Find where the given text appears and provide that cell's center as [X, Y] coordinate. 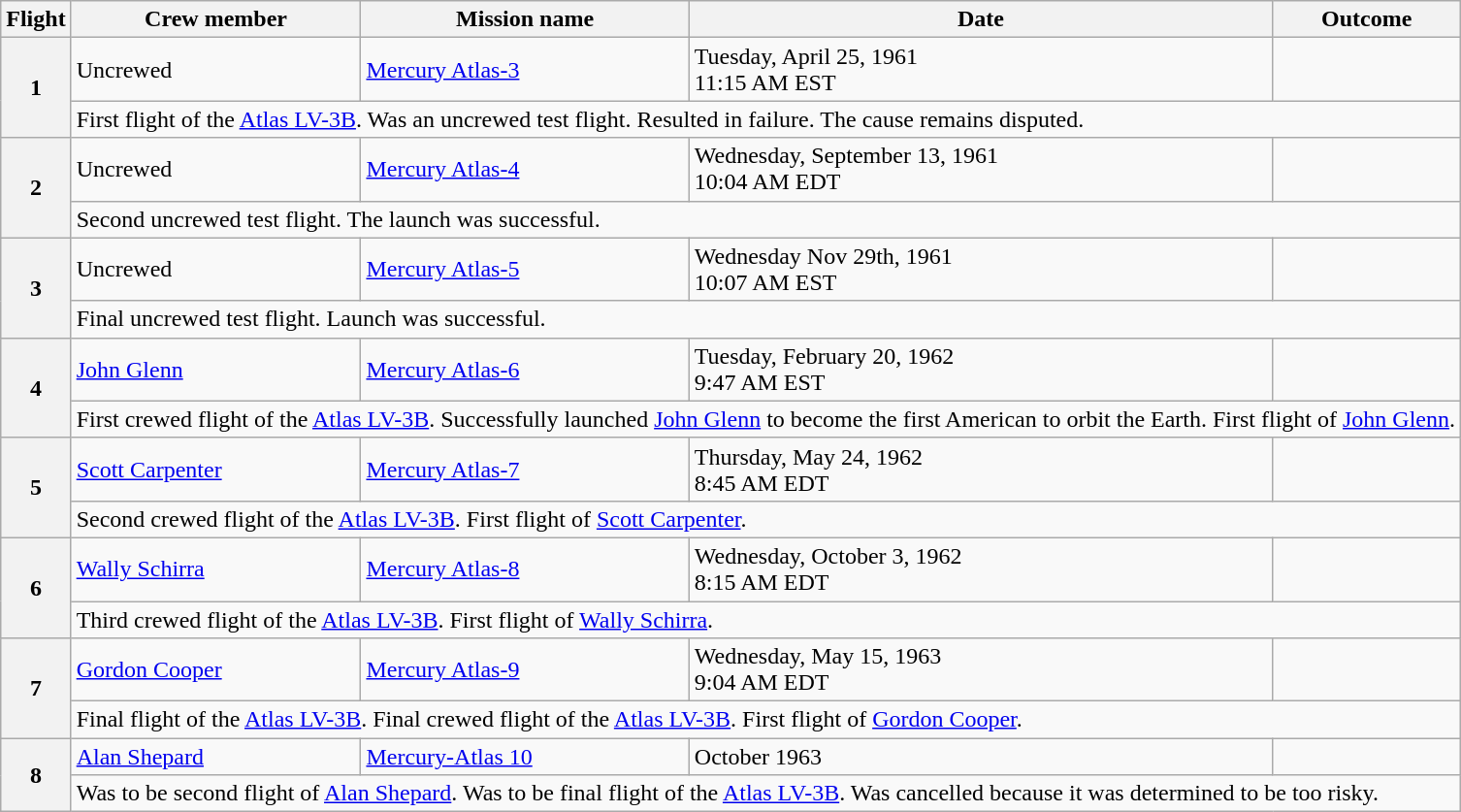
Mercury Atlas-4 [525, 169]
Mercury Atlas-3 [525, 70]
Flight [36, 19]
Mercury Atlas-8 [525, 568]
Was to be second flight of Alan Shepard. Was to be final flight of the Atlas LV-3B. Was cancelled because it was determined to be too risky. [765, 794]
Tuesday, April 25, 196111:15 AM EST [980, 70]
8 [36, 775]
Mission name [525, 19]
Mercury Atlas-9 [525, 669]
Wally Schirra [215, 568]
Tuesday, February 20, 19629:47 AM EST [980, 369]
First crewed flight of the Atlas LV-3B. Successfully launched John Glenn to become the first American to orbit the Earth. First flight of John Glenn. [765, 419]
Wednesday, October 3, 19628:15 AM EDT [980, 568]
7 [36, 689]
4 [36, 388]
Mercury Atlas-6 [525, 369]
John Glenn [215, 369]
Third crewed flight of the Atlas LV-3B. First flight of Wally Schirra. [765, 620]
Mercury-Atlas 10 [525, 757]
Scott Carpenter [215, 470]
Crew member [215, 19]
Outcome [1367, 19]
Mercury Atlas-7 [525, 470]
5 [36, 487]
Second uncrewed test flight. The launch was successful. [765, 219]
Gordon Cooper [215, 669]
Wednesday Nov 29th, 196110:07 AM EST [980, 270]
1 [36, 87]
First flight of the Atlas LV-3B. Was an uncrewed test flight. Resulted in failure. The cause remains disputed. [765, 119]
6 [36, 588]
2 [36, 188]
October 1963 [980, 757]
Alan Shepard [215, 757]
Final uncrewed test flight. Launch was successful. [765, 319]
Mercury Atlas-5 [525, 270]
Date [980, 19]
Wednesday, September 13, 196110:04 AM EDT [980, 169]
Wednesday, May 15, 19639:04 AM EDT [980, 669]
Thursday, May 24, 19628:45 AM EDT [980, 470]
Second crewed flight of the Atlas LV-3B. First flight of Scott Carpenter. [765, 519]
Final flight of the Atlas LV-3B. Final crewed flight of the Atlas LV-3B. First flight of Gordon Cooper. [765, 720]
3 [36, 287]
